Identify which cell holds the provided text, then report its (x, y) central coordinate. 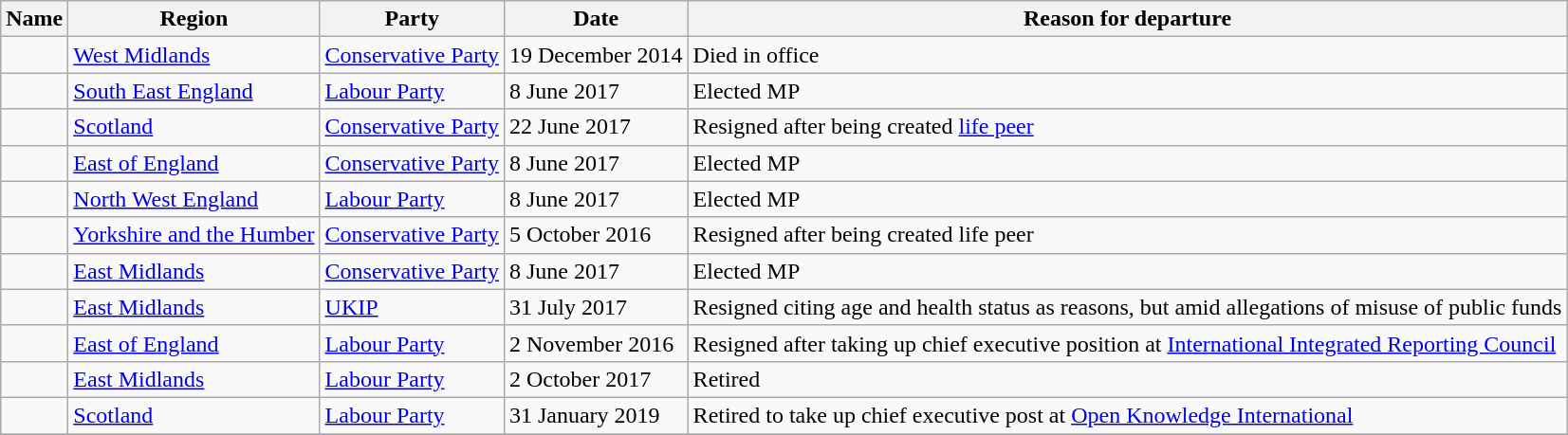
Party (412, 19)
North West England (194, 199)
5 October 2016 (596, 235)
31 July 2017 (596, 307)
19 December 2014 (596, 55)
Retired (1127, 379)
Resigned citing age and health status as reasons, but amid allegations of misuse of public funds (1127, 307)
UKIP (412, 307)
2 October 2017 (596, 379)
Died in office (1127, 55)
31 January 2019 (596, 415)
Name (34, 19)
West Midlands (194, 55)
Retired to take up chief executive post at Open Knowledge International (1127, 415)
2 November 2016 (596, 343)
Reason for departure (1127, 19)
Resigned after taking up chief executive position at International Integrated Reporting Council (1127, 343)
Yorkshire and the Humber (194, 235)
Region (194, 19)
22 June 2017 (596, 127)
Date (596, 19)
South East England (194, 91)
